Search for the cell housing the specified text and yield its [x, y] center coordinate. 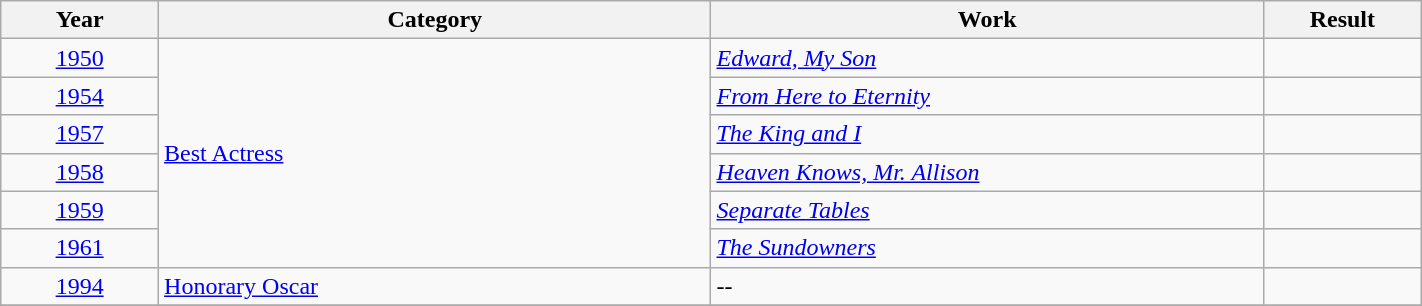
1957 [80, 134]
1954 [80, 96]
Result [1342, 20]
-- [987, 286]
The King and I [987, 134]
Heaven Knows, Mr. Allison [987, 172]
1961 [80, 248]
The Sundowners [987, 248]
1994 [80, 286]
1950 [80, 58]
Category [435, 20]
1959 [80, 210]
1958 [80, 172]
Honorary Oscar [435, 286]
Separate Tables [987, 210]
Work [987, 20]
Year [80, 20]
Edward, My Son [987, 58]
From Here to Eternity [987, 96]
Best Actress [435, 153]
